Detect which cell encompasses the target text, then output its [X, Y] center coordinate. 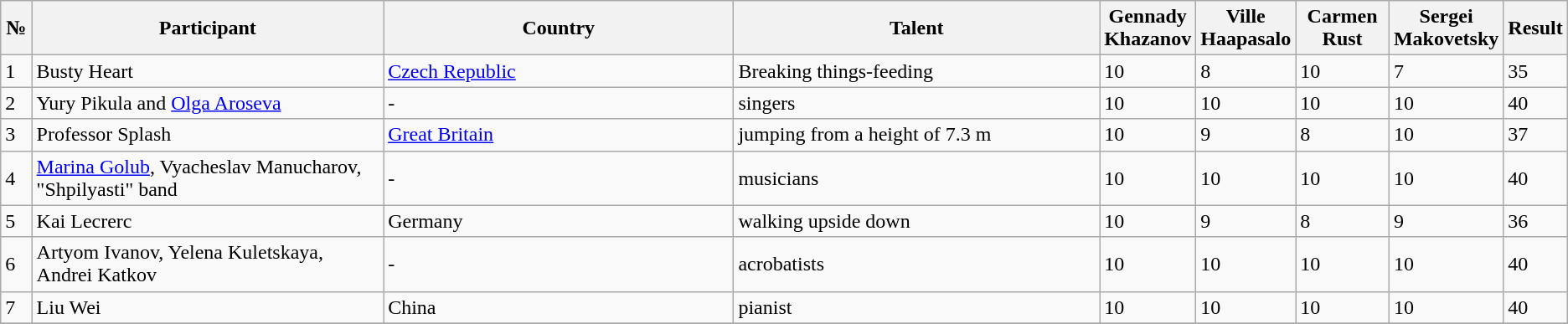
Gennady Khazanov [1148, 28]
walking upside down [916, 221]
jumping from a height of 7.3 m [916, 135]
35 [1535, 71]
acrobatists [916, 265]
3 [17, 135]
2 [17, 103]
№ [17, 28]
musicians [916, 177]
Country [559, 28]
Busty Heart [208, 71]
China [559, 307]
Talent [916, 28]
Participant [208, 28]
36 [1535, 221]
Artyom Ivanov, Yelena Kuletskaya, Andrei Katkov [208, 265]
4 [17, 177]
Professor Splash [208, 135]
Czech Republic [559, 71]
singers [916, 103]
Sergei Makovetsky [1446, 28]
Liu Wei [208, 307]
Result [1535, 28]
Ville Haapasalo [1246, 28]
Breaking things-feeding [916, 71]
Kai Lecrerc [208, 221]
5 [17, 221]
37 [1535, 135]
Germany [559, 221]
pianist [916, 307]
Yury Pikula and Olga Aroseva [208, 103]
Great Britain [559, 135]
Marina Golub, Vyacheslav Manucharov, "Shpilyasti" band [208, 177]
1 [17, 71]
6 [17, 265]
Carmen Rust [1343, 28]
